Return (X, Y) of the center of cell containing provided text 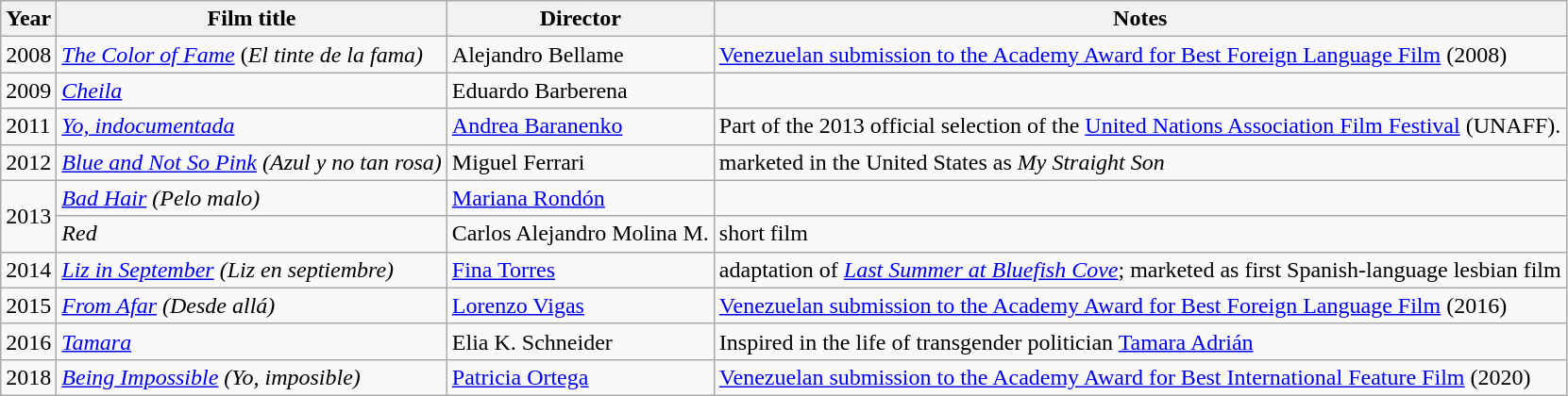
Venezuelan submission to the Academy Award for Best Foreign Language Film (2008) (1140, 55)
short film (1140, 234)
Lorenzo Vigas (580, 305)
Being Impossible (Yo, imposible) (251, 377)
Venezuelan submission to the Academy Award for Best International Feature Film (2020) (1140, 377)
From Afar (Desde allá) (251, 305)
2011 (28, 126)
The Color of Fame (El tinte de la fama) (251, 55)
Tamara (251, 341)
adaptation of Last Summer at Bluefish Cove; marketed as first Spanish-language lesbian film (1140, 270)
2013 (28, 216)
Film title (251, 19)
Bad Hair (Pelo malo) (251, 198)
2008 (28, 55)
Alejandro Bellame (580, 55)
Mariana Rondón (580, 198)
2015 (28, 305)
Blue and Not So Pink (Azul y no tan rosa) (251, 162)
Notes (1140, 19)
Cheila (251, 91)
Miguel Ferrari (580, 162)
Liz in September (Liz en septiembre) (251, 270)
2012 (28, 162)
Elia K. Schneider (580, 341)
Andrea Baranenko (580, 126)
Yo, indocumentada (251, 126)
Part of the 2013 official selection of the United Nations Association Film Festival (UNAFF). (1140, 126)
Year (28, 19)
Fina Torres (580, 270)
Venezuelan submission to the Academy Award for Best Foreign Language Film (2016) (1140, 305)
Director (580, 19)
2018 (28, 377)
Red (251, 234)
Patricia Ortega (580, 377)
2016 (28, 341)
Eduardo Barberena (580, 91)
2009 (28, 91)
Inspired in the life of transgender politician Tamara Adrián (1140, 341)
2014 (28, 270)
marketed in the United States as My Straight Son (1140, 162)
Carlos Alejandro Molina M. (580, 234)
